Return the (X, Y) coordinate for the center point of the cell that contains the specified text.  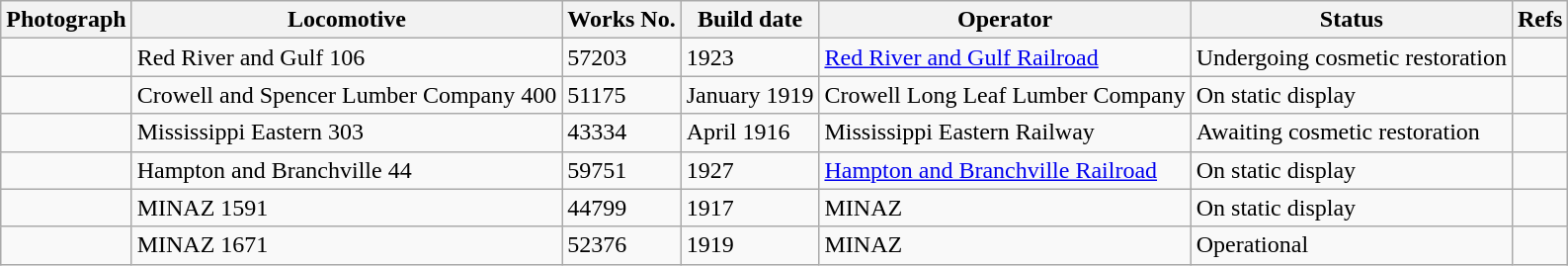
Crowell Long Leaf Lumber Company (1005, 95)
Operational (1352, 245)
January 1919 (750, 95)
1927 (750, 170)
1917 (750, 208)
Hampton and Branchville Railroad (1005, 170)
Operator (1005, 20)
43334 (621, 133)
Photograph (66, 20)
1923 (750, 57)
MINAZ 1671 (347, 245)
Undergoing cosmetic restoration (1352, 57)
Red River and Gulf 106 (347, 57)
Locomotive (347, 20)
Red River and Gulf Railroad (1005, 57)
52376 (621, 245)
Refs (1539, 20)
57203 (621, 57)
Crowell and Spencer Lumber Company 400 (347, 95)
1919 (750, 245)
MINAZ 1591 (347, 208)
Mississippi Eastern 303 (347, 133)
Status (1352, 20)
Awaiting cosmetic restoration (1352, 133)
Hampton and Branchville 44 (347, 170)
Mississippi Eastern Railway (1005, 133)
Works No. (621, 20)
44799 (621, 208)
Build date (750, 20)
51175 (621, 95)
April 1916 (750, 133)
59751 (621, 170)
